Find where the given text appears and provide that cell's center as [x, y] coordinate. 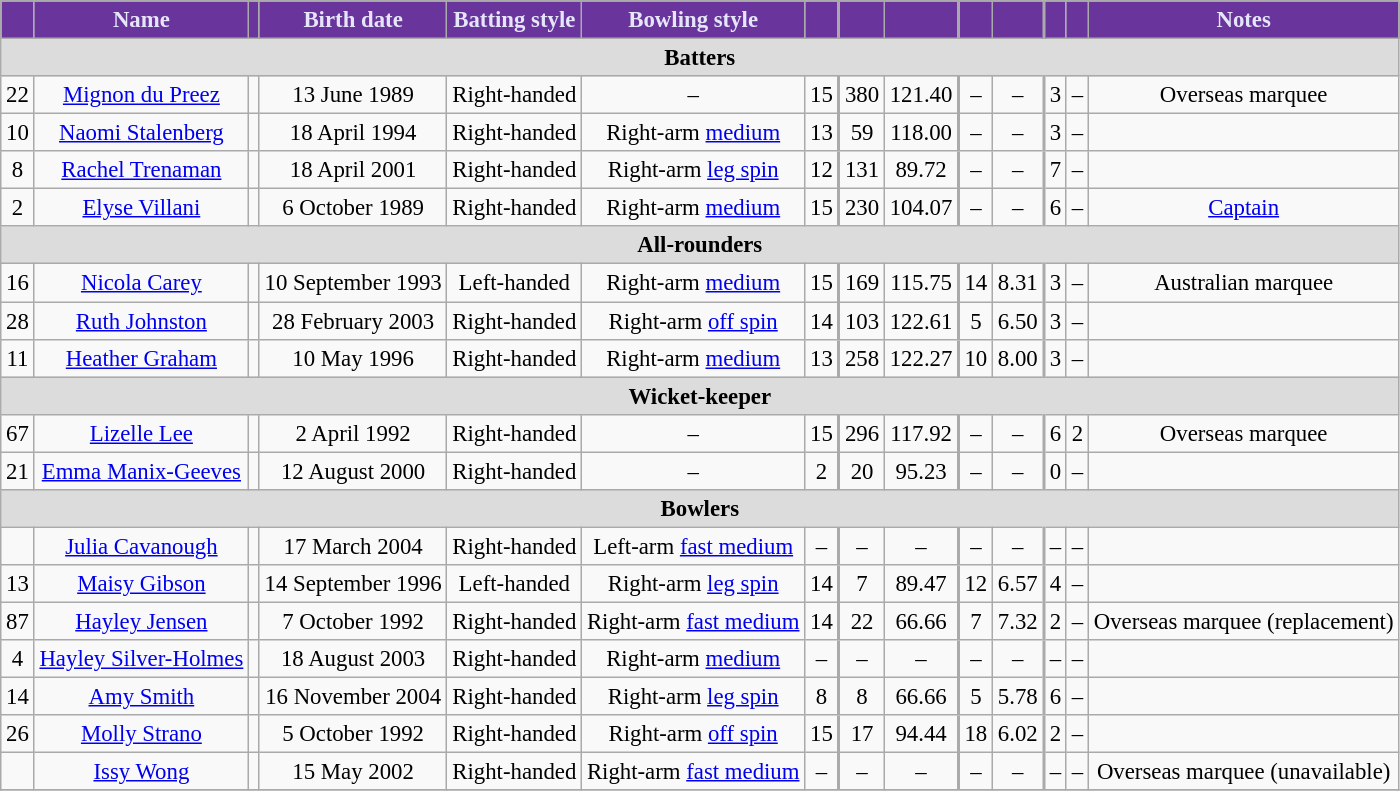
28 [18, 321]
5 October 1992 [353, 734]
Rachel Trenaman [141, 170]
Name [141, 20]
Julia Cavanough [141, 546]
8.31 [1018, 283]
296 [862, 433]
169 [862, 283]
Bowlers [700, 509]
Naomi Stalenberg [141, 133]
Captain [1243, 208]
Left-arm fast medium [694, 546]
59 [862, 133]
87 [18, 621]
6.50 [1018, 321]
Molly Strano [141, 734]
16 [18, 283]
122.61 [921, 321]
103 [862, 321]
Ruth Johnston [141, 321]
Bowling style [694, 20]
Hayley Silver-Holmes [141, 659]
Emma Manix-Geeves [141, 471]
2 April 1992 [353, 433]
17 [862, 734]
94.44 [921, 734]
16 November 2004 [353, 697]
258 [862, 358]
Notes [1243, 20]
26 [18, 734]
Nicola Carey [141, 283]
18 [975, 734]
5.78 [1018, 697]
Maisy Gibson [141, 584]
104.07 [921, 208]
122.27 [921, 358]
230 [862, 208]
118.00 [921, 133]
Overseas marquee (replacement) [1243, 621]
131 [862, 170]
6.02 [1018, 734]
121.40 [921, 95]
Lizelle Lee [141, 433]
0 [1056, 471]
18 April 1994 [353, 133]
6.57 [1018, 584]
Australian marquee [1243, 283]
15 May 2002 [353, 772]
21 [18, 471]
Heather Graham [141, 358]
Batting style [514, 20]
89.47 [921, 584]
7 October 1992 [353, 621]
20 [862, 471]
18 August 2003 [353, 659]
10 May 1996 [353, 358]
Hayley Jensen [141, 621]
6 October 1989 [353, 208]
Overseas marquee (unavailable) [1243, 772]
17 March 2004 [353, 546]
13 June 1989 [353, 95]
7.32 [1018, 621]
Birth date [353, 20]
8.00 [1018, 358]
Wicket-keeper [700, 396]
89.72 [921, 170]
67 [18, 433]
Amy Smith [141, 697]
Batters [700, 58]
Issy Wong [141, 772]
10 September 1993 [353, 283]
Mignon du Preez [141, 95]
117.92 [921, 433]
115.75 [921, 283]
12 August 2000 [353, 471]
95.23 [921, 471]
18 April 2001 [353, 170]
14 September 1996 [353, 584]
Elyse Villani [141, 208]
380 [862, 95]
All-rounders [700, 245]
28 February 2003 [353, 321]
11 [18, 358]
